Determine the [x, y] coordinate at the center of the cell enclosing the given text.  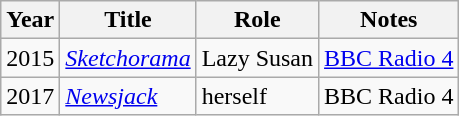
Year [30, 20]
Sketchorama [128, 58]
Lazy Susan [257, 58]
Notes [389, 20]
2017 [30, 96]
Role [257, 20]
Title [128, 20]
2015 [30, 58]
Newsjack [128, 96]
herself [257, 96]
